Output the [x, y] coordinate of the center of the cell containing the given text.  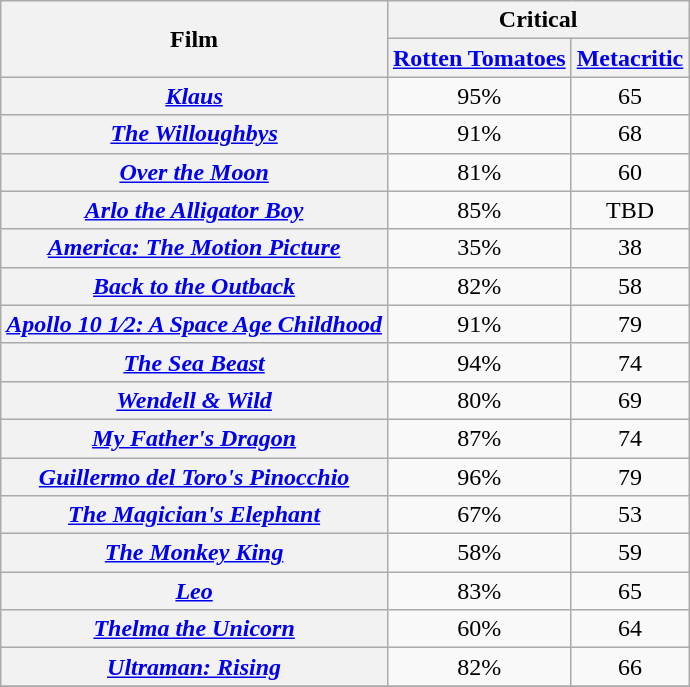
58% [479, 553]
Thelma the Unicorn [194, 629]
59 [630, 553]
Guillermo del Toro's Pinocchio [194, 477]
Apollo 10 1⁄2: A Space Age Childhood [194, 324]
Back to the Outback [194, 286]
85% [479, 210]
53 [630, 515]
69 [630, 400]
The Magician's Elephant [194, 515]
Rotten Tomatoes [479, 58]
Over the Moon [194, 172]
35% [479, 248]
60 [630, 172]
81% [479, 172]
96% [479, 477]
58 [630, 286]
66 [630, 667]
The Sea Beast [194, 362]
38 [630, 248]
Ultraman: Rising [194, 667]
Film [194, 39]
87% [479, 438]
TBD [630, 210]
60% [479, 629]
94% [479, 362]
America: The Motion Picture [194, 248]
95% [479, 96]
Leo [194, 591]
Arlo the Alligator Boy [194, 210]
64 [630, 629]
Critical [538, 20]
My Father's Dragon [194, 438]
80% [479, 400]
68 [630, 134]
Klaus [194, 96]
The Willoughbys [194, 134]
67% [479, 515]
The Monkey King [194, 553]
Metacritic [630, 58]
Wendell & Wild [194, 400]
83% [479, 591]
